Find where the given text appears and provide that cell's center as [x, y] coordinate. 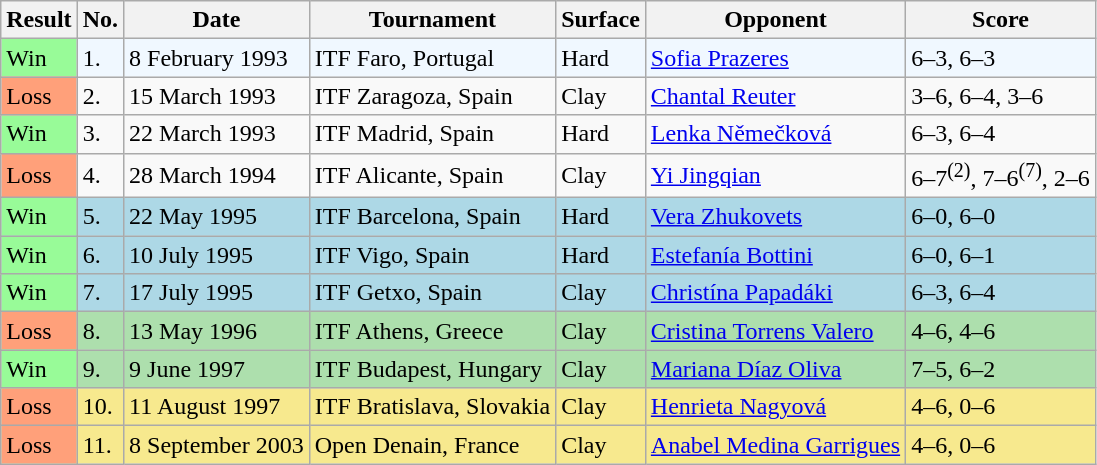
Henrieta Nagyová [775, 407]
Vera Zhukovets [775, 217]
ITF Madrid, Spain [432, 134]
22 March 1993 [217, 134]
28 March 1994 [217, 176]
15 March 1993 [217, 96]
ITF Zaragoza, Spain [432, 96]
Lenka Němečková [775, 134]
Tournament [432, 20]
Opponent [775, 20]
22 May 1995 [217, 217]
Chantal Reuter [775, 96]
Sofia Prazeres [775, 58]
10 July 1995 [217, 255]
Score [1001, 20]
3–6, 6–4, 3–6 [1001, 96]
4. [100, 176]
Cristina Torrens Valero [775, 331]
Mariana Díaz Oliva [775, 369]
ITF Bratislava, Slovakia [432, 407]
Result [39, 20]
9 June 1997 [217, 369]
No. [100, 20]
6–0, 6–1 [1001, 255]
Date [217, 20]
Open Denain, France [432, 445]
6–0, 6–0 [1001, 217]
Christína Papadáki [775, 293]
9. [100, 369]
ITF Getxo, Spain [432, 293]
6. [100, 255]
11 August 1997 [217, 407]
6–3, 6–3 [1001, 58]
7. [100, 293]
8 February 1993 [217, 58]
ITF Vigo, Spain [432, 255]
8. [100, 331]
11. [100, 445]
1. [100, 58]
Surface [601, 20]
ITF Athens, Greece [432, 331]
7–5, 6–2 [1001, 369]
2. [100, 96]
5. [100, 217]
17 July 1995 [217, 293]
Estefanía Bottini [775, 255]
3. [100, 134]
10. [100, 407]
13 May 1996 [217, 331]
ITF Faro, Portugal [432, 58]
6–7(2), 7–6(7), 2–6 [1001, 176]
ITF Budapest, Hungary [432, 369]
4–6, 4–6 [1001, 331]
Yi Jingqian [775, 176]
Anabel Medina Garrigues [775, 445]
ITF Alicante, Spain [432, 176]
8 September 2003 [217, 445]
ITF Barcelona, Spain [432, 217]
